Detect which cell encompasses the target text, then output its [X, Y] center coordinate. 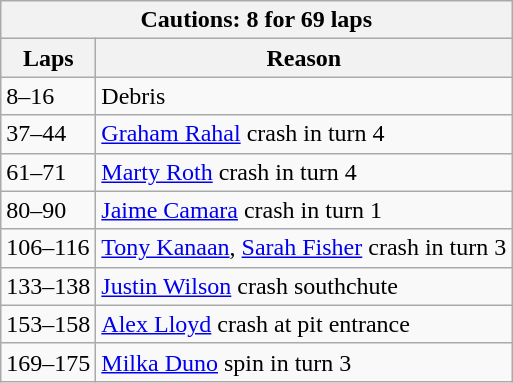
Cautions: 8 for 69 laps [256, 20]
Milka Duno spin in turn 3 [304, 362]
Alex Lloyd crash at pit entrance [304, 324]
Debris [304, 96]
Graham Rahal crash in turn 4 [304, 134]
169–175 [48, 362]
80–90 [48, 210]
8–16 [48, 96]
133–138 [48, 286]
153–158 [48, 324]
106–116 [48, 248]
61–71 [48, 172]
Jaime Camara crash in turn 1 [304, 210]
Reason [304, 58]
37–44 [48, 134]
Tony Kanaan, Sarah Fisher crash in turn 3 [304, 248]
Laps [48, 58]
Justin Wilson crash southchute [304, 286]
Marty Roth crash in turn 4 [304, 172]
